Scan for the cell matching the given text and deliver its (x, y) coordinate at center. 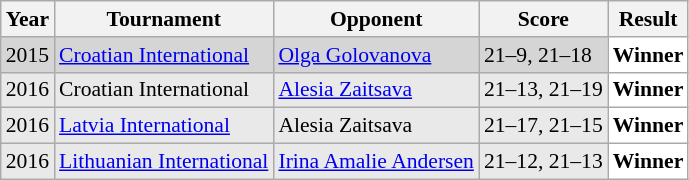
21–12, 21–13 (544, 162)
Result (648, 19)
Year (28, 19)
21–17, 21–15 (544, 126)
Opponent (376, 19)
21–9, 21–18 (544, 55)
Lithuanian International (164, 162)
21–13, 21–19 (544, 90)
Tournament (164, 19)
Olga Golovanova (376, 55)
2015 (28, 55)
Latvia International (164, 126)
Irina Amalie Andersen (376, 162)
Score (544, 19)
